Search for the cell housing the specified text and yield its (X, Y) center coordinate. 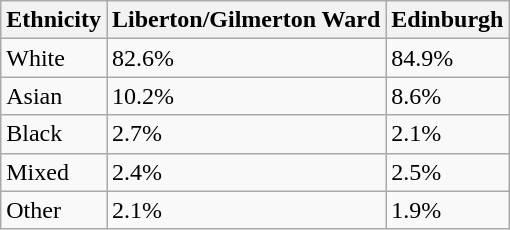
Liberton/Gilmerton Ward (246, 20)
Black (54, 134)
Asian (54, 96)
84.9% (448, 58)
White (54, 58)
82.6% (246, 58)
Other (54, 210)
Edinburgh (448, 20)
Mixed (54, 172)
10.2% (246, 96)
2.4% (246, 172)
8.6% (448, 96)
1.9% (448, 210)
Ethnicity (54, 20)
2.5% (448, 172)
2.7% (246, 134)
